Search for the cell housing the specified text and yield its (x, y) center coordinate. 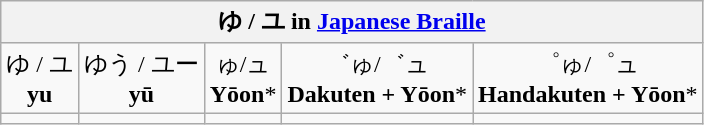
ゅ/ュYōon* (243, 78)
ゆ / ユ yu (40, 78)
ゆう / ユー yū (141, 78)
ゆ / ユ in Japanese Braille (352, 22)
゛ゅ/゛ュDakuten + Yōon* (378, 78)
゜ゅ/゜ュHandakuten + Yōon* (588, 78)
